Scan for the cell matching the given text and deliver its [X, Y] coordinate at center. 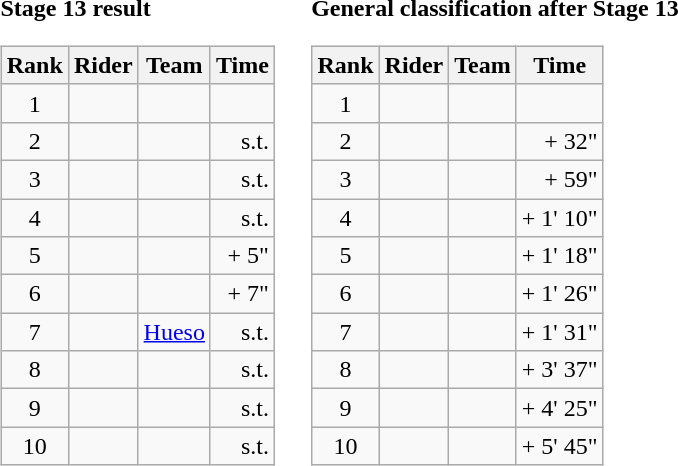
+ 1' 10" [560, 217]
+ 32" [560, 141]
+ 4' 25" [560, 408]
+ 7" [242, 294]
+ 1' 31" [560, 332]
+ 59" [560, 179]
+ 3' 37" [560, 370]
+ 5" [242, 256]
+ 1' 18" [560, 256]
+ 1' 26" [560, 294]
Hueso [174, 332]
+ 5' 45" [560, 446]
